Provide the (x, y) coordinate of the cell's center where the given text is located.  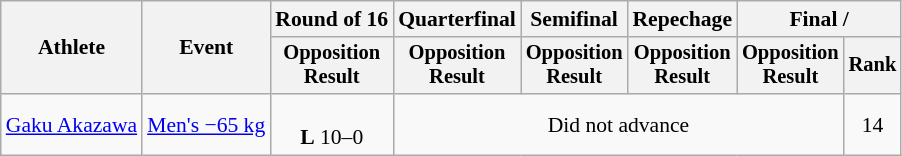
Semifinal (574, 19)
Round of 16 (332, 19)
Men's −65 kg (206, 124)
Repechage (682, 19)
L 10–0 (332, 124)
Did not advance (618, 124)
Final / (819, 19)
Event (206, 48)
14 (873, 124)
Quarterfinal (457, 19)
Gaku Akazawa (72, 124)
Rank (873, 66)
Athlete (72, 48)
